Extract the [x, y] coordinate from the center of the cell holding the provided text.  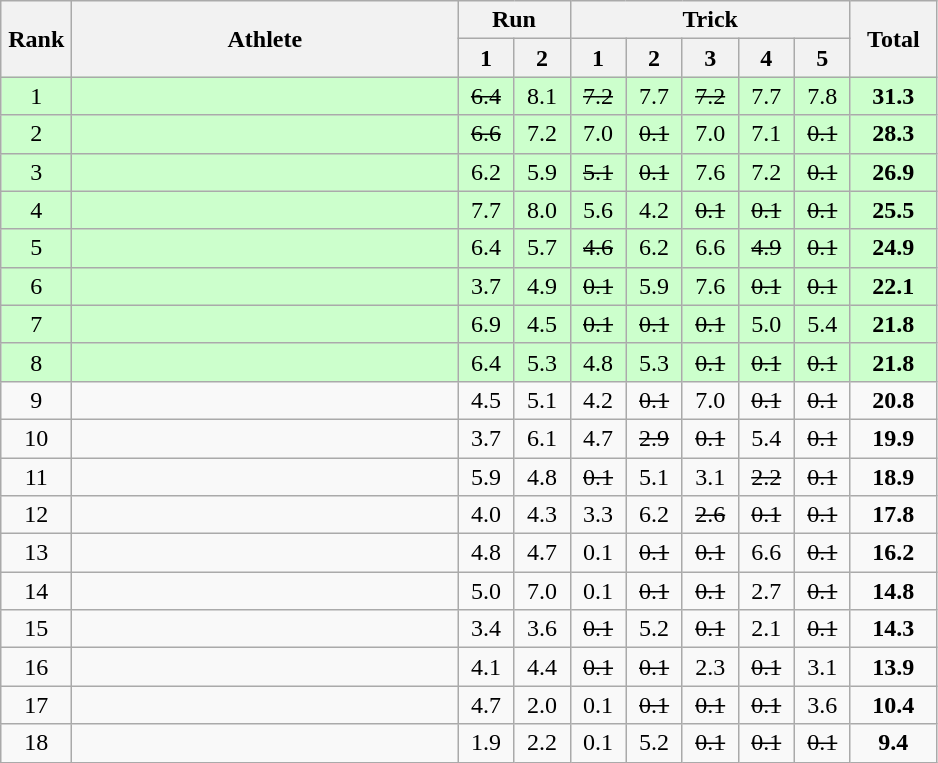
14.3 [893, 629]
17 [36, 705]
Total [893, 39]
5.6 [598, 210]
25.5 [893, 210]
8.1 [542, 96]
2.3 [710, 667]
24.9 [893, 248]
14.8 [893, 591]
Rank [36, 39]
13.9 [893, 667]
2.1 [766, 629]
9.4 [893, 743]
8.0 [542, 210]
1.9 [486, 743]
4.3 [542, 515]
7.1 [766, 134]
2.6 [710, 515]
2.7 [766, 591]
26.9 [893, 172]
4.6 [598, 248]
4.0 [486, 515]
16 [36, 667]
5.7 [542, 248]
12 [36, 515]
3.3 [598, 515]
6.9 [486, 324]
4.1 [486, 667]
18.9 [893, 477]
Athlete [265, 39]
16.2 [893, 553]
7.8 [822, 96]
28.3 [893, 134]
18 [36, 743]
10.4 [893, 705]
22.1 [893, 286]
8 [36, 362]
Run [514, 20]
2.0 [542, 705]
2.9 [654, 438]
4.4 [542, 667]
10 [36, 438]
14 [36, 591]
6 [36, 286]
Trick [710, 20]
7 [36, 324]
13 [36, 553]
9 [36, 400]
19.9 [893, 438]
11 [36, 477]
6.1 [542, 438]
20.8 [893, 400]
17.8 [893, 515]
15 [36, 629]
31.3 [893, 96]
3.4 [486, 629]
